Locate the cell with the specified text and output its [X, Y] center coordinate. 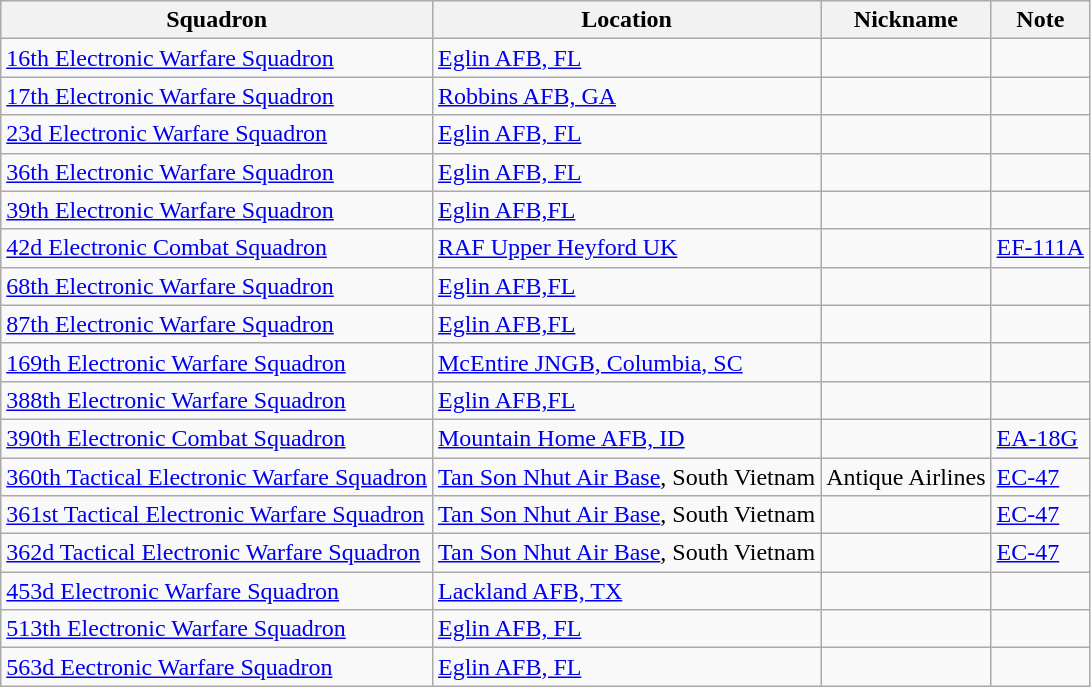
EF-111A [1040, 248]
513th Electronic Warfare Squadron [217, 629]
362d Tactical Electronic Warfare Squadron [217, 553]
360th Tactical Electronic Warfare Squadron [217, 477]
RAF Upper Heyford UK [626, 248]
Location [626, 20]
Mountain Home AFB, ID [626, 438]
Nickname [906, 20]
Squadron [217, 20]
388th Electronic Warfare Squadron [217, 400]
68th Electronic Warfare Squadron [217, 286]
McEntire JNGB, Columbia, SC [626, 362]
361st Tactical Electronic Warfare Squadron [217, 515]
453d Electronic Warfare Squadron [217, 591]
23d Electronic Warfare Squadron [217, 134]
36th Electronic Warfare Squadron [217, 172]
87th Electronic Warfare Squadron [217, 324]
39th Electronic Warfare Squadron [217, 210]
16th Electronic Warfare Squadron [217, 58]
390th Electronic Combat Squadron [217, 438]
Note [1040, 20]
563d Eectronic Warfare Squadron [217, 667]
Lackland AFB, TX [626, 591]
42d Electronic Combat Squadron [217, 248]
17th Electronic Warfare Squadron [217, 96]
169th Electronic Warfare Squadron [217, 362]
EA-18G [1040, 438]
Antique Airlines [906, 477]
Robbins AFB, GA [626, 96]
